Detect which cell encompasses the target text, then output its (x, y) center coordinate. 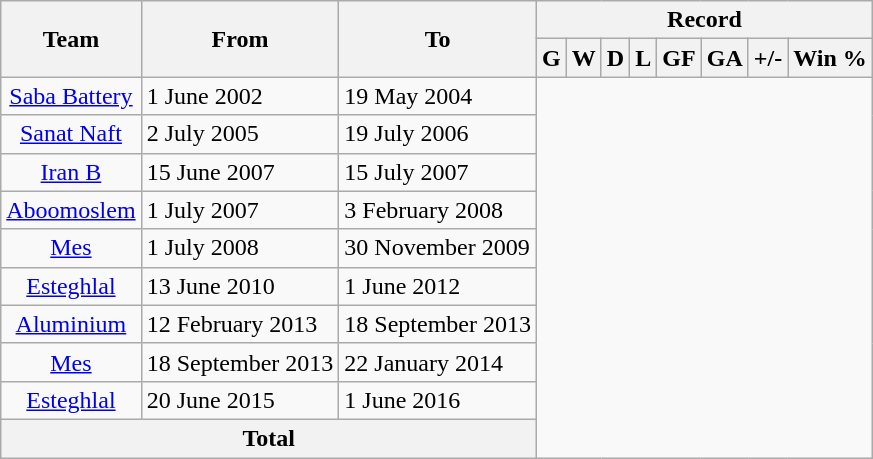
G (552, 58)
+/- (768, 58)
From (240, 39)
19 May 2004 (438, 96)
2 July 2005 (240, 134)
20 June 2015 (240, 400)
13 June 2010 (240, 286)
Iran B (71, 172)
1 July 2008 (240, 248)
12 February 2013 (240, 324)
Aluminium (71, 324)
Saba Battery (71, 96)
1 July 2007 (240, 210)
Sanat Naft (71, 134)
22 January 2014 (438, 362)
GA (724, 58)
L (644, 58)
19 July 2006 (438, 134)
Team (71, 39)
3 February 2008 (438, 210)
D (615, 58)
30 November 2009 (438, 248)
GF (679, 58)
W (584, 58)
15 June 2007 (240, 172)
15 July 2007 (438, 172)
Win % (830, 58)
Record (705, 20)
1 June 2002 (240, 96)
Aboomoslem (71, 210)
1 June 2016 (438, 400)
1 June 2012 (438, 286)
Total (269, 438)
To (438, 39)
